Determine the [x, y] coordinate at the center of the cell enclosing the given text.  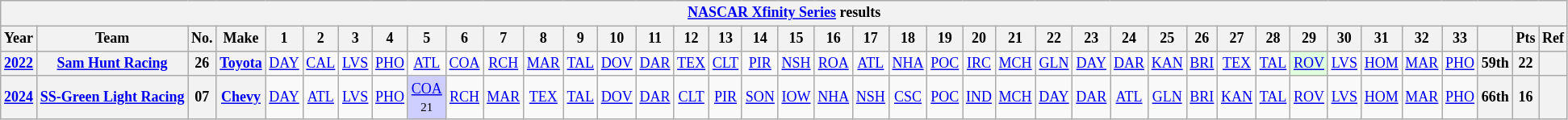
21 [1015, 39]
5 [426, 39]
Ref [1553, 39]
IRC [980, 63]
3 [355, 39]
4 [391, 39]
IOW [796, 97]
10 [617, 39]
17 [872, 39]
59th [1495, 63]
SS-Green Light Racing [111, 97]
CSC [908, 97]
NASCAR Xfinity Series results [784, 13]
30 [1344, 39]
66th [1495, 97]
COA21 [426, 97]
31 [1382, 39]
6 [465, 39]
Make [240, 39]
15 [796, 39]
2022 [19, 63]
33 [1461, 39]
1 [284, 39]
28 [1273, 39]
12 [692, 39]
COA [465, 63]
14 [760, 39]
32 [1422, 39]
20 [980, 39]
Team [111, 39]
18 [908, 39]
19 [945, 39]
24 [1130, 39]
IND [980, 97]
29 [1309, 39]
2 [321, 39]
23 [1091, 39]
ROA [834, 63]
CAL [321, 63]
No. [202, 39]
Pts [1525, 39]
Sam Hunt Racing [111, 63]
SON [760, 97]
Year [19, 39]
11 [655, 39]
07 [202, 97]
25 [1167, 39]
13 [725, 39]
Toyota [240, 63]
7 [504, 39]
Chevy [240, 97]
2024 [19, 97]
9 [580, 39]
27 [1237, 39]
8 [543, 39]
